Locate the cell with the specified text and output its (x, y) center coordinate. 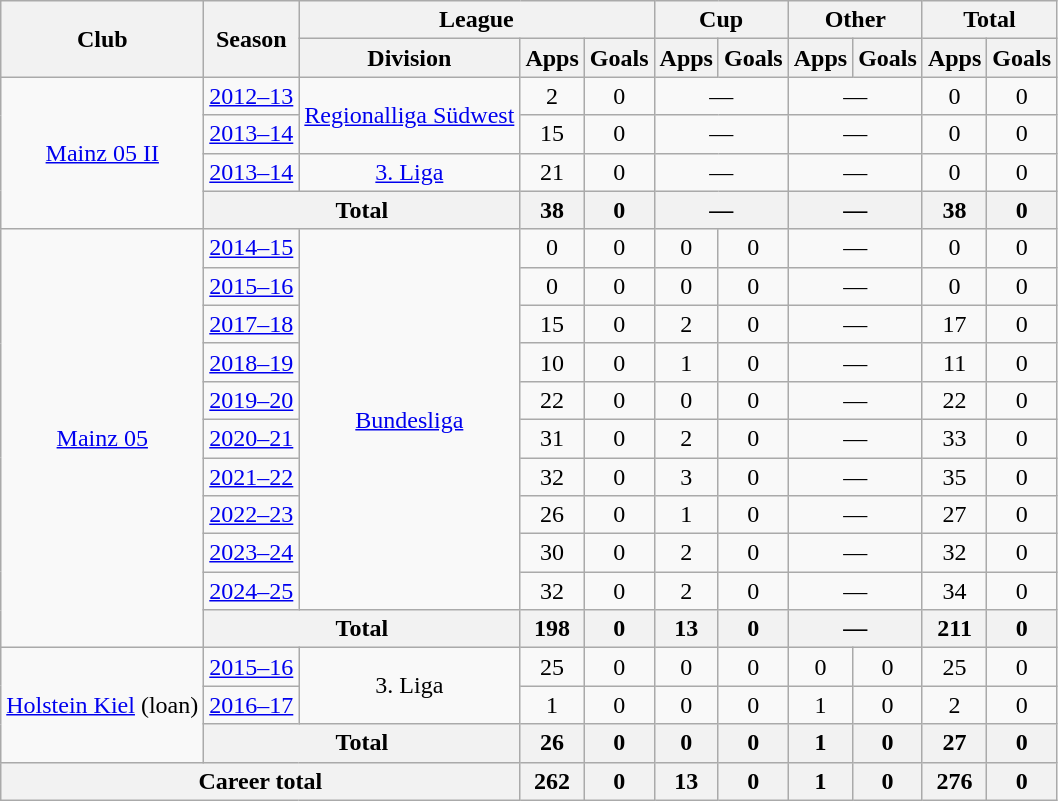
Club (102, 39)
Cup (721, 20)
211 (954, 629)
2022–23 (252, 515)
2014–15 (252, 248)
Season (252, 39)
2021–22 (252, 477)
Mainz 05 (102, 438)
2017–18 (252, 324)
2012–13 (252, 96)
21 (552, 172)
2023–24 (252, 553)
Other (855, 20)
2019–20 (252, 400)
Bundesliga (410, 420)
2024–25 (252, 591)
33 (954, 438)
Regionalliga Südwest (410, 115)
3 (686, 477)
30 (552, 553)
11 (954, 362)
17 (954, 324)
Division (410, 58)
2018–19 (252, 362)
Career total (260, 781)
League (476, 20)
Holstein Kiel (loan) (102, 705)
262 (552, 781)
2020–21 (252, 438)
Mainz 05 II (102, 153)
198 (552, 629)
31 (552, 438)
276 (954, 781)
2016–17 (252, 705)
34 (954, 591)
10 (552, 362)
35 (954, 477)
